From the cell containing the given text, extract its center point as (x, y) coordinate. 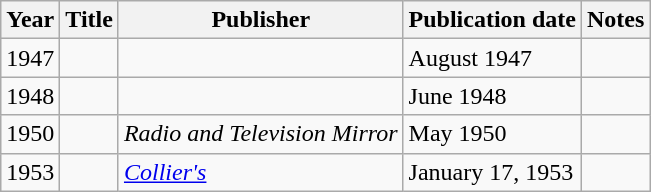
Radio and Television Mirror (260, 134)
Notes (615, 20)
1953 (30, 172)
August 1947 (492, 58)
Collier's (260, 172)
May 1950 (492, 134)
January 17, 1953 (492, 172)
Publisher (260, 20)
Year (30, 20)
Title (90, 20)
1950 (30, 134)
1948 (30, 96)
1947 (30, 58)
Publication date (492, 20)
June 1948 (492, 96)
